Pinpoint the cell where the given text exists, returning its [x, y] midpoint coordinate. 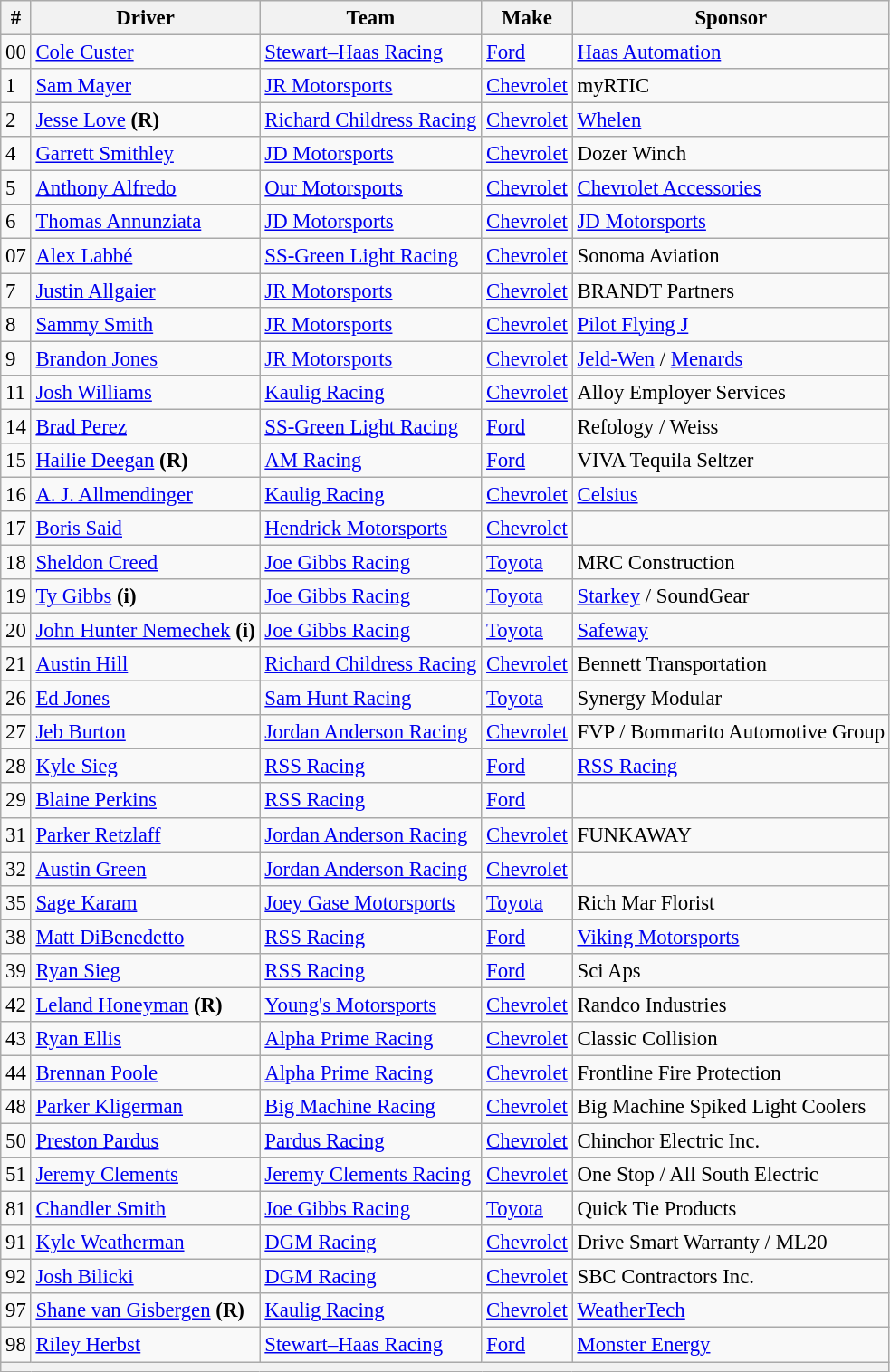
Quick Tie Products [731, 1209]
20 [16, 631]
11 [16, 392]
38 [16, 937]
Thomas Annunziata [145, 222]
Garrett Smithley [145, 154]
Sonoma Aviation [731, 256]
BRANDT Partners [731, 291]
14 [16, 426]
Josh Williams [145, 392]
Driver [145, 18]
Chevrolet Accessories [731, 188]
35 [16, 902]
19 [16, 596]
Austin Hill [145, 664]
Kyle Weatherman [145, 1243]
Preston Pardus [145, 1141]
Classic Collision [731, 1039]
Parker Retzlaff [145, 834]
Ty Gibbs (i) [145, 596]
Anthony Alfredo [145, 188]
2 [16, 120]
FUNKAWAY [731, 834]
One Stop / All South Electric [731, 1175]
Joey Gase Motorsports [371, 902]
Jesse Love (R) [145, 120]
92 [16, 1277]
Randco Industries [731, 1005]
Ryan Ellis [145, 1039]
28 [16, 767]
Make [527, 18]
Jeremy Clements Racing [371, 1175]
29 [16, 801]
21 [16, 664]
51 [16, 1175]
Chandler Smith [145, 1209]
Blaine Perkins [145, 801]
# [16, 18]
1 [16, 86]
A. J. Allmendinger [145, 494]
43 [16, 1039]
Viking Motorsports [731, 937]
Sponsor [731, 18]
9 [16, 358]
Bennett Transportation [731, 664]
Pardus Racing [371, 1141]
16 [16, 494]
myRTIC [731, 86]
Drive Smart Warranty / ML20 [731, 1243]
Pilot Flying J [731, 324]
Refology / Weiss [731, 426]
VIVA Tequila Seltzer [731, 461]
32 [16, 869]
44 [16, 1072]
Riley Herbst [145, 1345]
Jeremy Clements [145, 1175]
Cole Custer [145, 52]
Sci Aps [731, 971]
27 [16, 732]
Parker Kligerman [145, 1107]
17 [16, 529]
Team [371, 18]
Safeway [731, 631]
Synergy Modular [731, 699]
WeatherTech [731, 1311]
Brennan Poole [145, 1072]
Ryan Sieg [145, 971]
MRC Construction [731, 562]
Austin Green [145, 869]
Celsius [731, 494]
Young's Motorsports [371, 1005]
Kyle Sieg [145, 767]
Sage Karam [145, 902]
15 [16, 461]
Big Machine Spiked Light Coolers [731, 1107]
48 [16, 1107]
Haas Automation [731, 52]
Big Machine Racing [371, 1107]
Sammy Smith [145, 324]
Jeb Burton [145, 732]
John Hunter Nemechek (i) [145, 631]
Josh Bilicki [145, 1277]
00 [16, 52]
Monster Energy [731, 1345]
31 [16, 834]
Starkey / SoundGear [731, 596]
Hendrick Motorsports [371, 529]
98 [16, 1345]
Alex Labbé [145, 256]
Shane van Gisbergen (R) [145, 1311]
26 [16, 699]
81 [16, 1209]
Ed Jones [145, 699]
07 [16, 256]
91 [16, 1243]
FVP / Bommarito Automotive Group [731, 732]
Rich Mar Florist [731, 902]
Jeld-Wen / Menards [731, 358]
50 [16, 1141]
Whelen [731, 120]
Sheldon Creed [145, 562]
18 [16, 562]
4 [16, 154]
Justin Allgaier [145, 291]
Alloy Employer Services [731, 392]
Leland Honeyman (R) [145, 1005]
Our Motorsports [371, 188]
Sam Mayer [145, 86]
7 [16, 291]
Matt DiBenedetto [145, 937]
42 [16, 1005]
AM Racing [371, 461]
5 [16, 188]
6 [16, 222]
SBC Contractors Inc. [731, 1277]
Boris Said [145, 529]
97 [16, 1311]
Frontline Fire Protection [731, 1072]
39 [16, 971]
Brandon Jones [145, 358]
Brad Perez [145, 426]
8 [16, 324]
Chinchor Electric Inc. [731, 1141]
Dozer Winch [731, 154]
Sam Hunt Racing [371, 699]
Hailie Deegan (R) [145, 461]
